Return the (X, Y) coordinate for the center point of the cell that contains the specified text.  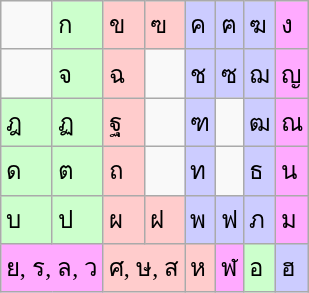
ต (78, 170)
ฅ (229, 26)
พ (200, 220)
ฐ (124, 122)
ท (200, 170)
ฑ (200, 122)
ศ, ษ, ส (144, 268)
ถ (124, 170)
ก (78, 26)
ง (292, 26)
ค (200, 26)
ฬ (229, 268)
ฝ (164, 220)
น (292, 170)
ซ (229, 74)
ฒ (259, 122)
ด (26, 170)
อ (259, 268)
ฮ (292, 268)
ข (124, 26)
ม (292, 220)
บ (26, 220)
ฉ (124, 74)
ฎ (26, 122)
ห (200, 268)
ฃ (164, 26)
จ (78, 74)
ภ (259, 220)
ฏ (78, 122)
ฟ (229, 220)
ณ (292, 122)
ผ (124, 220)
ย, ร, ล, ว (52, 268)
ญ (292, 74)
ฆ (259, 26)
ป (78, 220)
ธ (259, 170)
ฌ (259, 74)
ช (200, 74)
